Determine the [x, y] coordinate at the center of the cell enclosing the given text.  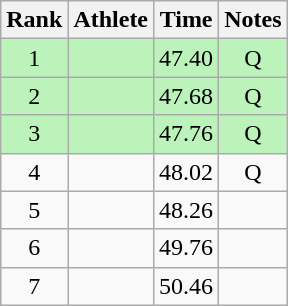
Rank [34, 20]
7 [34, 286]
1 [34, 58]
2 [34, 96]
Time [186, 20]
3 [34, 134]
50.46 [186, 286]
48.26 [186, 210]
47.76 [186, 134]
49.76 [186, 248]
4 [34, 172]
48.02 [186, 172]
Notes [253, 20]
47.68 [186, 96]
5 [34, 210]
47.40 [186, 58]
Athlete [111, 20]
6 [34, 248]
